Pinpoint the cell where the given text exists, returning its (X, Y) midpoint coordinate. 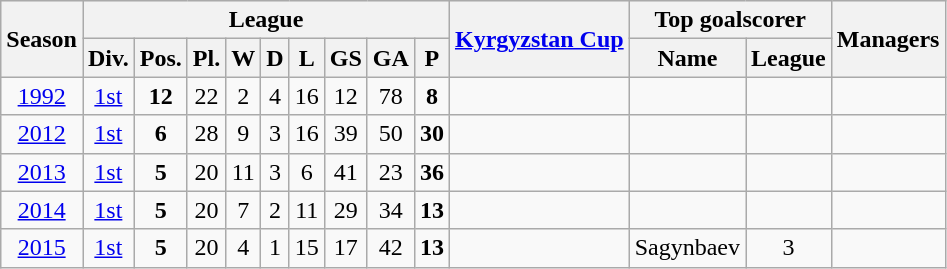
W (244, 58)
2015 (42, 248)
78 (390, 96)
36 (432, 172)
50 (390, 134)
7 (244, 210)
Top goalscorer (730, 20)
GS (346, 58)
30 (432, 134)
29 (346, 210)
D (275, 58)
23 (390, 172)
2013 (42, 172)
Season (42, 39)
Div. (108, 58)
Pl. (206, 58)
Sagynbaev (687, 248)
22 (206, 96)
2012 (42, 134)
Name (687, 58)
15 (306, 248)
17 (346, 248)
Kyrgyzstan Cup (539, 39)
8 (432, 96)
9 (244, 134)
28 (206, 134)
42 (390, 248)
1 (275, 248)
41 (346, 172)
L (306, 58)
34 (390, 210)
GA (390, 58)
Pos. (160, 58)
P (432, 58)
1992 (42, 96)
2014 (42, 210)
Managers (888, 39)
39 (346, 134)
